Provide the [X, Y] coordinate of the cell's center where the given text is located.  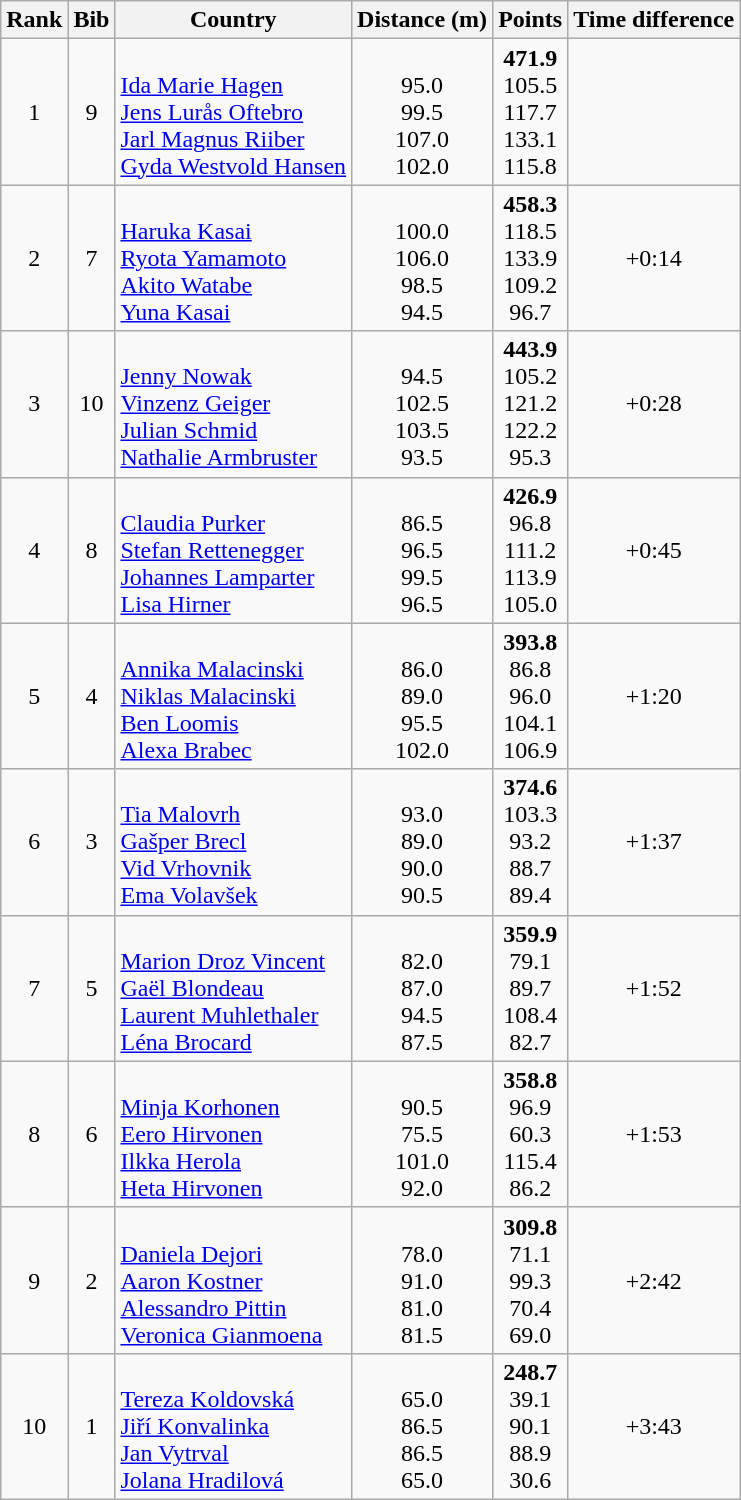
458.3118.5133.9109.296.7 [530, 258]
309.871.199.370.469.0 [530, 1280]
471.9105.5117.7133.1115.8 [530, 112]
+1:53 [654, 1134]
Points [530, 20]
93.089.090.090.5 [422, 842]
Minja KorhonenEero HirvonenIlkka HerolaHeta Hirvonen [234, 1134]
426.996.8111.2113.9105.0 [530, 550]
358.896.960.3115.486.2 [530, 1134]
90.575.5101.092.0 [422, 1134]
86.596.599.596.5 [422, 550]
100.0106.098.594.5 [422, 258]
Country [234, 20]
86.089.095.5102.0 [422, 696]
443.9105.2121.2122.295.3 [530, 404]
78.091.081.081.5 [422, 1280]
Tereza KoldovskáJiří KonvalinkaJan VytrvalJolana Hradilová [234, 1426]
Bib [92, 20]
Jenny NowakVinzenz GeigerJulian SchmidNathalie Armbruster [234, 404]
248.739.190.188.930.6 [530, 1426]
Haruka KasaiRyota YamamotoAkito WatabeYuna Kasai [234, 258]
+0:45 [654, 550]
+3:43 [654, 1426]
Rank [34, 20]
95.099.5107.0102.0 [422, 112]
+0:14 [654, 258]
Annika MalacinskiNiklas MalacinskiBen LoomisAlexa Brabec [234, 696]
374.6103.393.288.789.4 [530, 842]
Ida Marie HagenJens Lurås OftebroJarl Magnus RiiberGyda Westvold Hansen [234, 112]
Daniela DejoriAaron KostnerAlessandro PittinVeronica Gianmoena [234, 1280]
359.979.189.7108.482.7 [530, 988]
+1:37 [654, 842]
Time difference [654, 20]
65.086.586.565.0 [422, 1426]
+1:52 [654, 988]
Marion Droz VincentGaël BlondeauLaurent MuhlethalerLéna Brocard [234, 988]
Claudia PurkerStefan RetteneggerJohannes LamparterLisa Hirner [234, 550]
+0:28 [654, 404]
Distance (m) [422, 20]
+1:20 [654, 696]
Tia MalovrhGašper BreclVid VrhovnikEma Volavšek [234, 842]
94.5102.5103.593.5 [422, 404]
82.087.094.587.5 [422, 988]
+2:42 [654, 1280]
393.886.896.0104.1106.9 [530, 696]
